Extract the [X, Y] coordinate from the center of the cell holding the provided text.  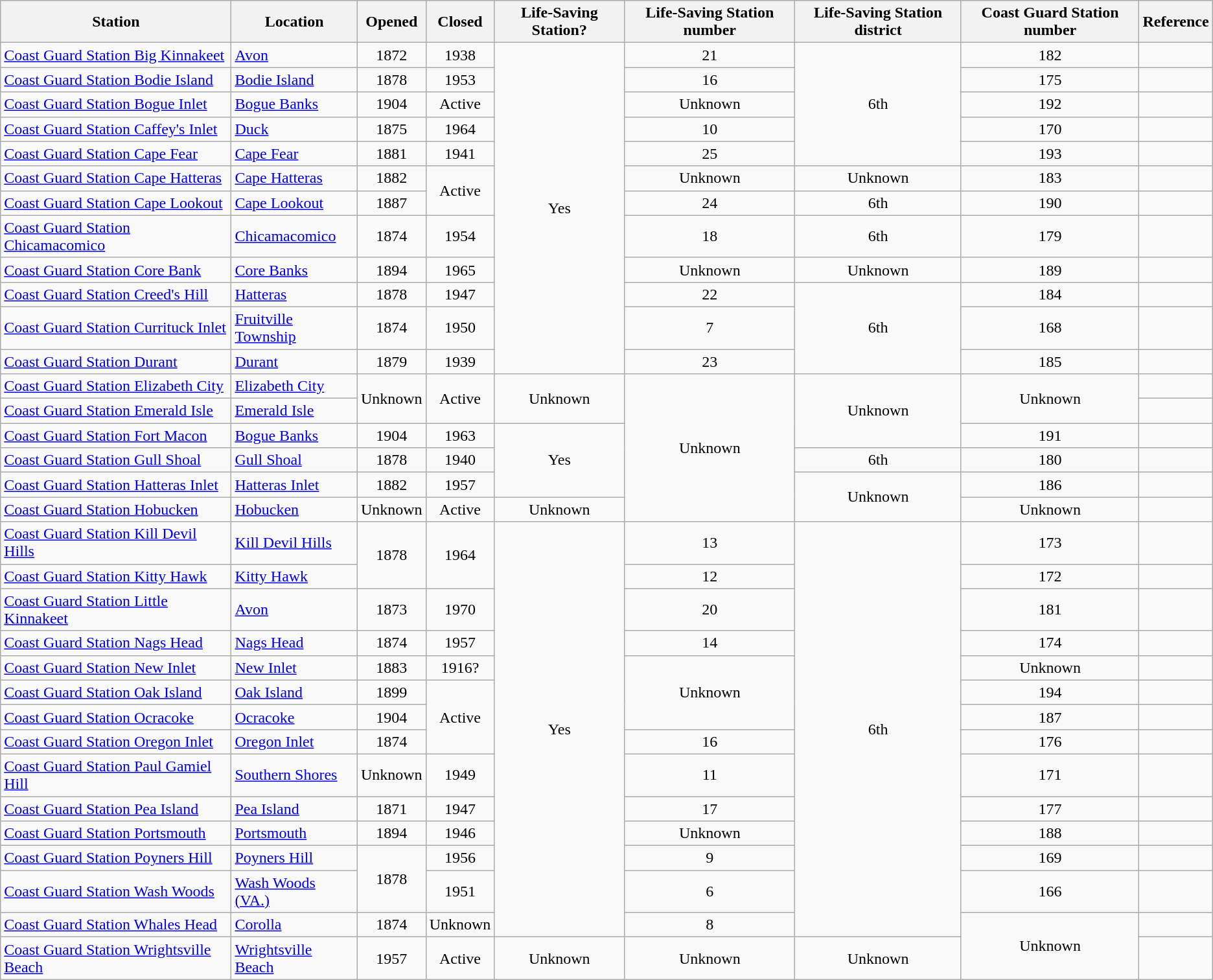
11 [710, 775]
Coast Guard Station Paul Gamiel Hill [116, 775]
1951 [460, 892]
1970 [460, 609]
1873 [391, 609]
172 [1050, 576]
Durant [294, 361]
Life-Saving Station? [560, 22]
180 [1050, 460]
1940 [460, 460]
Oregon Inlet [294, 741]
Cape Lookout [294, 203]
8 [710, 925]
169 [1050, 858]
Cape Fear [294, 154]
1946 [460, 834]
Core Banks [294, 270]
Coast Guard Station Little Kinnakeet [116, 609]
Pea Island [294, 808]
Hatteras [294, 294]
Coast Guard Station Portsmouth [116, 834]
24 [710, 203]
Wash Woods (VA.) [294, 892]
185 [1050, 361]
173 [1050, 543]
New Inlet [294, 668]
Coast Guard Station Cape Fear [116, 154]
Coast Guard Station Bogue Inlet [116, 104]
Elizabeth City [294, 386]
189 [1050, 270]
Coast Guard Station Oak Island [116, 692]
Coast Guard Station Core Bank [116, 270]
1965 [460, 270]
Coast Guard Station Big Kinnakeet [116, 55]
14 [710, 643]
Coast Guard Station Wash Woods [116, 892]
18 [710, 236]
186 [1050, 485]
179 [1050, 236]
1879 [391, 361]
6 [710, 892]
12 [710, 576]
1941 [460, 154]
Corolla [294, 925]
Coast Guard Station Cape Hatteras [116, 178]
Life-Saving Station district [878, 22]
7 [710, 328]
Coast Guard Station Chicamacomico [116, 236]
Reference [1175, 22]
21 [710, 55]
13 [710, 543]
1899 [391, 692]
168 [1050, 328]
Wrightsville Beach [294, 958]
20 [710, 609]
182 [1050, 55]
170 [1050, 129]
1938 [460, 55]
Portsmouth [294, 834]
Coast Guard Station New Inlet [116, 668]
Cape Hatteras [294, 178]
Closed [460, 22]
Location [294, 22]
Coast Guard Station Bodie Island [116, 80]
Coast Guard Station Gull Shoal [116, 460]
1953 [460, 80]
Coast Guard Station Kitty Hawk [116, 576]
Life-Saving Station number [710, 22]
Coast Guard Station Hobucken [116, 509]
Coast Guard Station Cape Lookout [116, 203]
9 [710, 858]
Hobucken [294, 509]
190 [1050, 203]
Opened [391, 22]
1883 [391, 668]
1939 [460, 361]
Chicamacomico [294, 236]
191 [1050, 436]
Coast Guard Station Wrightsville Beach [116, 958]
Coast Guard Station Elizabeth City [116, 386]
194 [1050, 692]
Station [116, 22]
Fruitville Township [294, 328]
Coast Guard Station Poyners Hill [116, 858]
181 [1050, 609]
1916? [460, 668]
175 [1050, 80]
17 [710, 808]
Coast Guard Station Hatteras Inlet [116, 485]
Coast Guard Station Fort Macon [116, 436]
1872 [391, 55]
Gull Shoal [294, 460]
1875 [391, 129]
Coast Guard Station Creed's Hill [116, 294]
Poyners Hill [294, 858]
Coast Guard Station Ocracoke [116, 717]
Bodie Island [294, 80]
Kill Devil Hills [294, 543]
23 [710, 361]
Coast Guard Station Nags Head [116, 643]
Oak Island [294, 692]
22 [710, 294]
Duck [294, 129]
183 [1050, 178]
176 [1050, 741]
187 [1050, 717]
192 [1050, 104]
Coast Guard Station Caffey's Inlet [116, 129]
Hatteras Inlet [294, 485]
Coast Guard Station Emerald Isle [116, 411]
Coast Guard Station Oregon Inlet [116, 741]
188 [1050, 834]
Emerald Isle [294, 411]
Coast Guard Station number [1050, 22]
1887 [391, 203]
1963 [460, 436]
Southern Shores [294, 775]
Nags Head [294, 643]
166 [1050, 892]
Ocracoke [294, 717]
1954 [460, 236]
1871 [391, 808]
Coast Guard Station Currituck Inlet [116, 328]
Coast Guard Station Kill Devil Hills [116, 543]
184 [1050, 294]
177 [1050, 808]
171 [1050, 775]
25 [710, 154]
Coast Guard Station Pea Island [116, 808]
1949 [460, 775]
1950 [460, 328]
1956 [460, 858]
193 [1050, 154]
10 [710, 129]
Kitty Hawk [294, 576]
1881 [391, 154]
Coast Guard Station Whales Head [116, 925]
Coast Guard Station Durant [116, 361]
174 [1050, 643]
